Scan for the cell matching the given text and deliver its (x, y) coordinate at center. 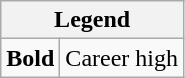
Career high (122, 58)
Legend (92, 20)
Bold (30, 58)
